Locate the cell with the specified text and output its (x, y) center coordinate. 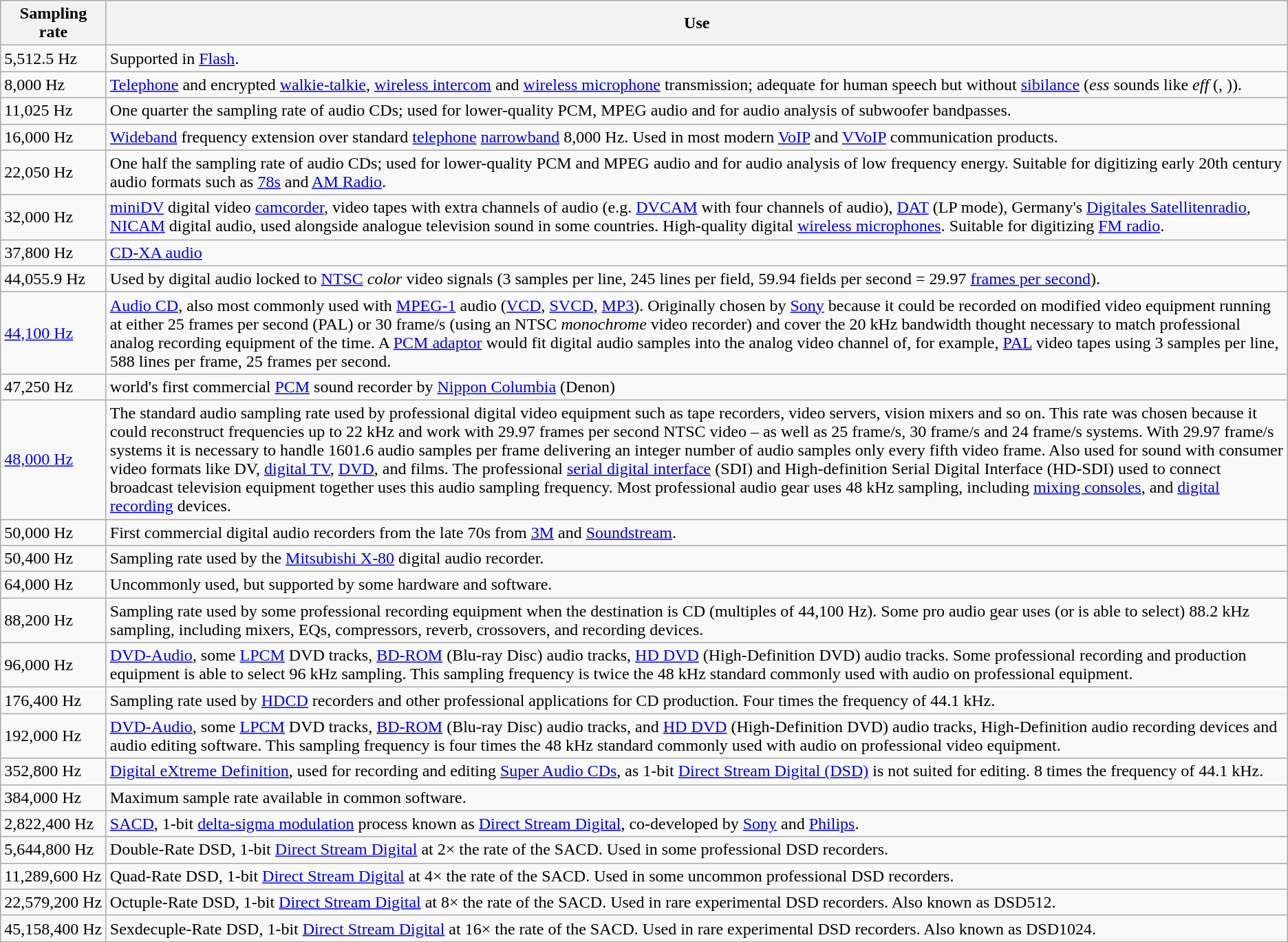
SACD, 1-bit delta-sigma modulation process known as Direct Stream Digital, co-developed by Sony and Philips. (696, 824)
32,000 Hz (54, 217)
45,158,400 Hz (54, 928)
Supported in Flash. (696, 58)
50,400 Hz (54, 559)
5,512.5 Hz (54, 58)
8,000 Hz (54, 85)
22,579,200 Hz (54, 902)
Wideband frequency extension over standard telephone narrowband 8,000 Hz. Used in most modern VoIP and VVoIP communication products. (696, 137)
Sampling rate (54, 23)
Sexdecuple-Rate DSD, 1-bit Direct Stream Digital at 16× the rate of the SACD. Used in rare experimental DSD recorders. Also known as DSD1024. (696, 928)
50,000 Hz (54, 532)
Quad-Rate DSD, 1-bit Direct Stream Digital at 4× the rate of the SACD. Used in some uncommon professional DSD recorders. (696, 876)
11,289,600 Hz (54, 876)
One quarter the sampling rate of audio CDs; used for lower-quality PCM, MPEG audio and for audio analysis of subwoofer bandpasses. (696, 111)
22,050 Hz (54, 172)
Use (696, 23)
Maximum sample rate available in common software. (696, 798)
11,025 Hz (54, 111)
Uncommonly used, but supported by some hardware and software. (696, 585)
192,000 Hz (54, 736)
48,000 Hz (54, 460)
2,822,400 Hz (54, 824)
352,800 Hz (54, 771)
Double-Rate DSD, 1-bit Direct Stream Digital at 2× the rate of the SACD. Used in some professional DSD recorders. (696, 850)
CD-XA audio (696, 253)
world's first commercial PCM sound recorder by Nippon Columbia (Denon) (696, 387)
16,000 Hz (54, 137)
384,000 Hz (54, 798)
64,000 Hz (54, 585)
5,644,800 Hz (54, 850)
Sampling rate used by the Mitsubishi X-80 digital audio recorder. (696, 559)
96,000 Hz (54, 665)
First commercial digital audio recorders from the late 70s from 3M and Soundstream. (696, 532)
88,200 Hz (54, 621)
Sampling rate used by HDCD recorders and other professional applications for CD production. Four times the frequency of 44.1 kHz. (696, 700)
176,400 Hz (54, 700)
Octuple-Rate DSD, 1-bit Direct Stream Digital at 8× the rate of the SACD. Used in rare experimental DSD recorders. Also known as DSD512. (696, 902)
47,250 Hz (54, 387)
44,100 Hz (54, 333)
44,055.9 Hz (54, 279)
37,800 Hz (54, 253)
